Scan for the cell matching the given text and deliver its (X, Y) coordinate at center. 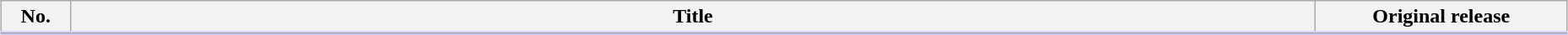
Original release (1441, 17)
Title (693, 17)
No. (35, 17)
